Extract the (X, Y) coordinate from the center of the cell holding the provided text.  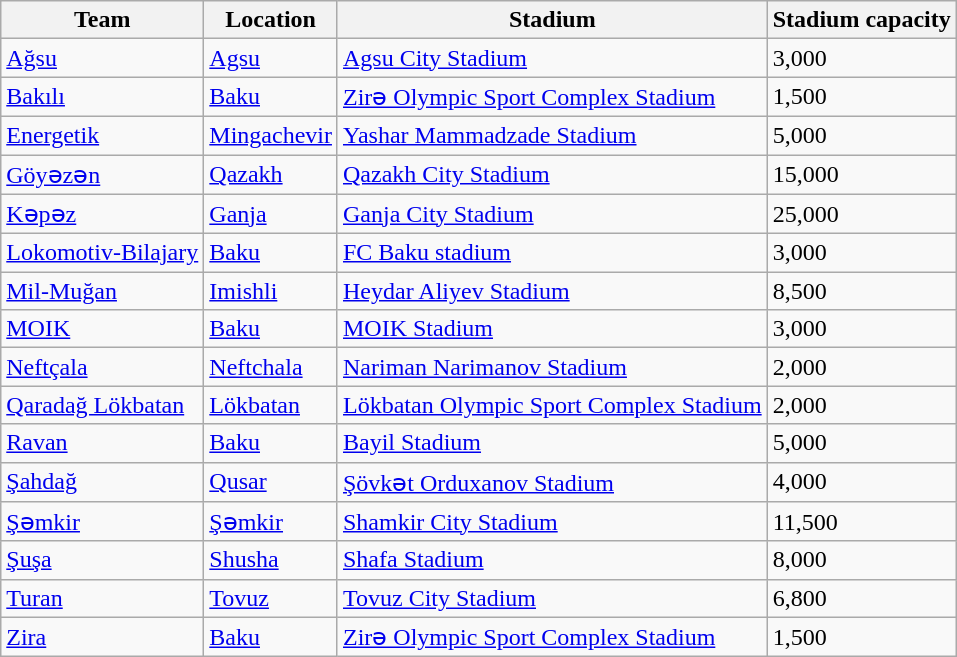
Shusha (271, 560)
Stadium capacity (862, 20)
15,000 (862, 174)
Lökbatan (271, 405)
Agsu City Stadium (552, 58)
MOIK (102, 329)
Heydar Aliyev Stadium (552, 291)
Ravan (102, 443)
Kəpəz (102, 214)
Qazakh City Stadium (552, 174)
8,000 (862, 560)
Qazakh (271, 174)
Shamkir City Stadium (552, 522)
Energetik (102, 135)
Neftçala (102, 367)
Stadium (552, 20)
Şövkət Orduxanov Stadium (552, 482)
Mil-Muğan (102, 291)
Tovuz (271, 598)
Imishli (271, 291)
Şuşa (102, 560)
4,000 (862, 482)
Ganja (271, 214)
Shafa Stadium (552, 560)
FC Baku stadium (552, 253)
Location (271, 20)
Turan (102, 598)
Nariman Narimanov Stadium (552, 367)
Lökbatan Olympic Sport Complex Stadium (552, 405)
6,800 (862, 598)
Qaradağ Lökbatan (102, 405)
Bayil Stadium (552, 443)
11,500 (862, 522)
Göyəzən (102, 174)
Neftchala (271, 367)
8,500 (862, 291)
Ganja City Stadium (552, 214)
Şahdağ (102, 482)
Yashar Mammadzade Stadium (552, 135)
Bakılı (102, 97)
Agsu (271, 58)
25,000 (862, 214)
Team (102, 20)
Zira (102, 637)
Tovuz City Stadium (552, 598)
Mingachevir (271, 135)
Lokomotiv-Bilajary (102, 253)
Ağsu (102, 58)
Qusar (271, 482)
MOIK Stadium (552, 329)
